Detect which cell encompasses the target text, then output its (X, Y) center coordinate. 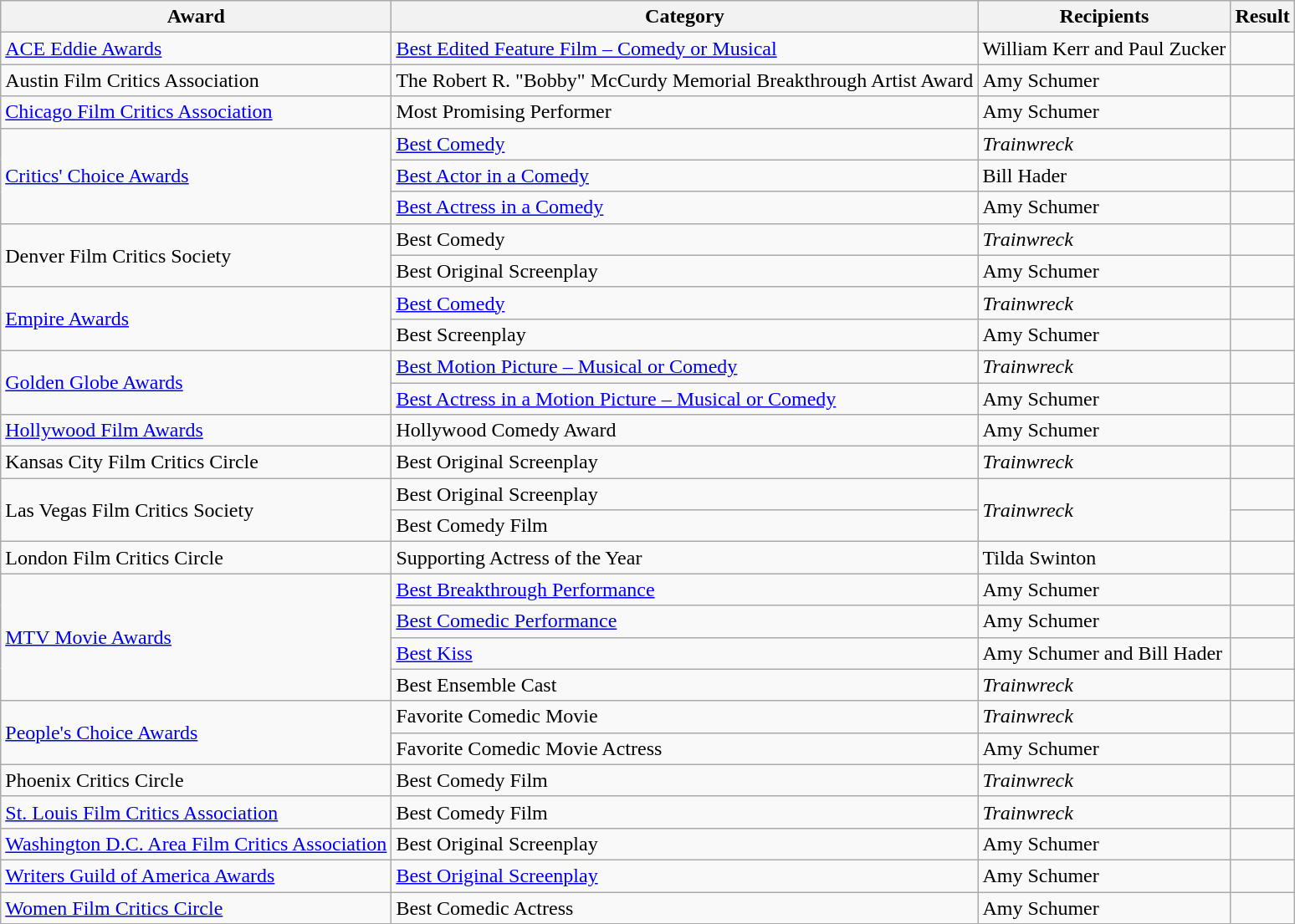
William Kerr and Paul Zucker (1104, 48)
Best Ensemble Cast (684, 685)
St. Louis Film Critics Association (196, 812)
Kansas City Film Critics Circle (196, 462)
Award (196, 17)
Best Kiss (684, 653)
Favorite Comedic Movie Actress (684, 748)
Recipients (1104, 17)
Washington D.C. Area Film Critics Association (196, 844)
Women Film Critics Circle (196, 907)
The Robert R. "Bobby" McCurdy Memorial Breakthrough Artist Award (684, 80)
Best Actress in a Comedy (684, 207)
Best Breakthrough Performance (684, 590)
Best Motion Picture – Musical or Comedy (684, 366)
Denver Film Critics Society (196, 255)
Amy Schumer and Bill Hader (1104, 653)
Chicago Film Critics Association (196, 112)
Best Actress in a Motion Picture – Musical or Comedy (684, 399)
Hollywood Comedy Award (684, 431)
Empire Awards (196, 319)
Best Edited Feature Film – Comedy or Musical (684, 48)
ACE Eddie Awards (196, 48)
Best Screenplay (684, 334)
Bill Hader (1104, 176)
Result (1262, 17)
MTV Movie Awards (196, 637)
Writers Guild of America Awards (196, 876)
Best Actor in a Comedy (684, 176)
Tilda Swinton (1104, 558)
London Film Critics Circle (196, 558)
Critics' Choice Awards (196, 176)
Las Vegas Film Critics Society (196, 510)
Supporting Actress of the Year (684, 558)
Category (684, 17)
Golden Globe Awards (196, 382)
People's Choice Awards (196, 733)
Phoenix Critics Circle (196, 780)
Hollywood Film Awards (196, 431)
Favorite Comedic Movie (684, 717)
Best Comedic Performance (684, 621)
Most Promising Performer (684, 112)
Best Comedic Actress (684, 907)
Austin Film Critics Association (196, 80)
